From the cell containing the given text, extract its center point as (x, y) coordinate. 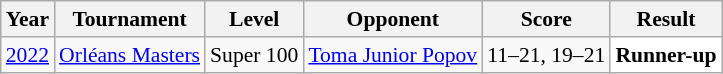
11–21, 19–21 (546, 55)
Super 100 (254, 55)
Level (254, 19)
Tournament (130, 19)
Toma Junior Popov (392, 55)
2022 (28, 55)
Year (28, 19)
Result (666, 19)
Runner-up (666, 55)
Orléans Masters (130, 55)
Score (546, 19)
Opponent (392, 19)
